Capture the cell that displays the provided text and extract its (X, Y) central coordinate. 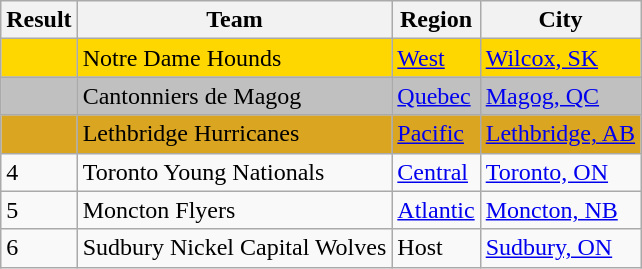
Atlantic (436, 210)
6 (39, 248)
Quebec (436, 96)
City (560, 20)
Moncton, NB (560, 210)
Magog, QC (560, 96)
Notre Dame Hounds (234, 58)
5 (39, 210)
Region (436, 20)
Toronto, ON (560, 172)
Sudbury, ON (560, 248)
Result (39, 20)
Pacific (436, 134)
Host (436, 248)
Central (436, 172)
Toronto Young Nationals (234, 172)
4 (39, 172)
Wilcox, SK (560, 58)
Team (234, 20)
Cantonniers de Magog (234, 96)
West (436, 58)
Sudbury Nickel Capital Wolves (234, 248)
Moncton Flyers (234, 210)
Lethbridge Hurricanes (234, 134)
Lethbridge, AB (560, 134)
